Search for the cell housing the specified text and yield its [x, y] center coordinate. 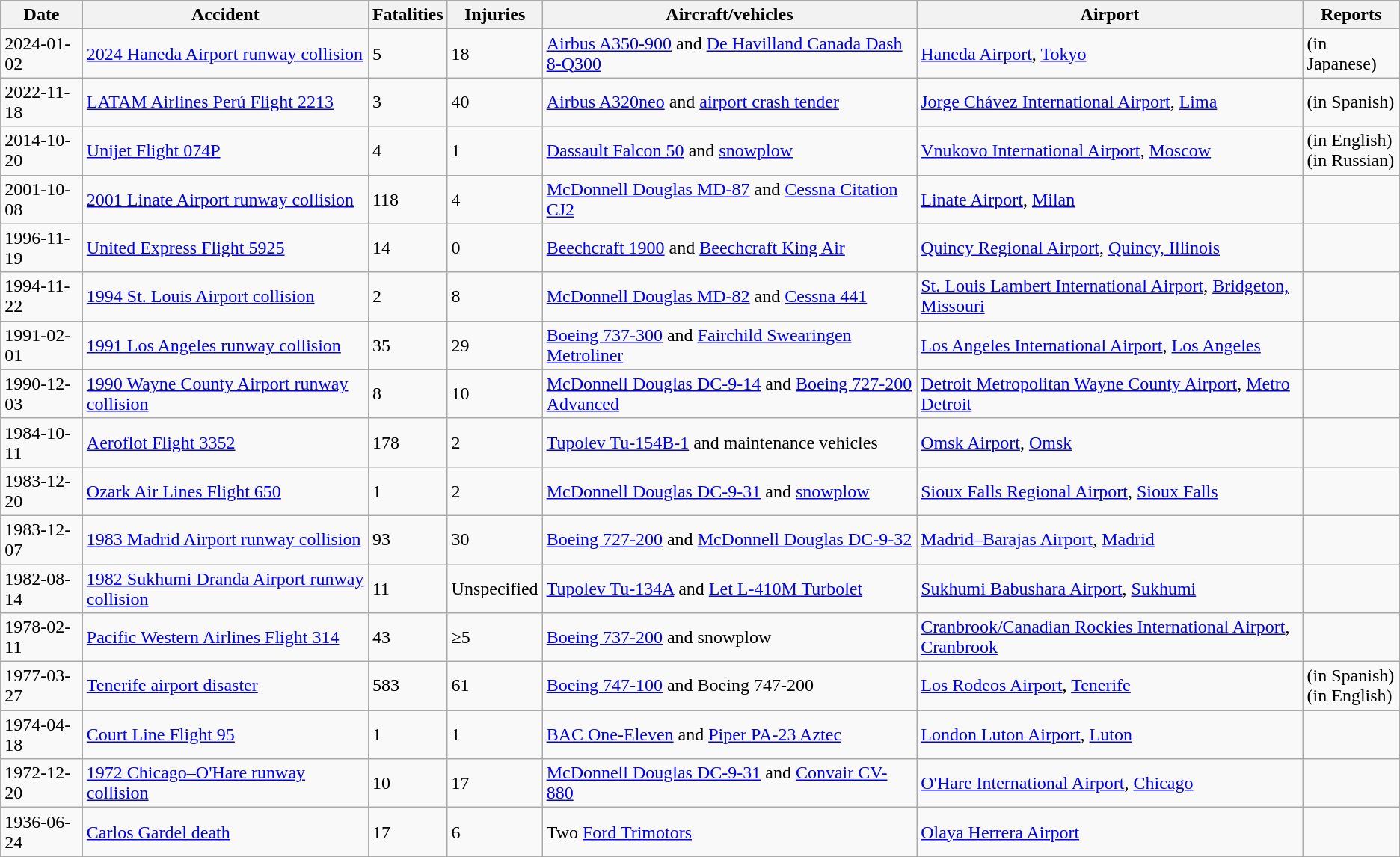
2014-10-20 [42, 151]
3 [408, 102]
1982-08-14 [42, 588]
(in Spanish) (in English) [1351, 686]
2022-11-18 [42, 102]
Tupolev Tu-154B-1 and maintenance vehicles [730, 443]
0 [495, 248]
BAC One-Eleven and Piper PA-23 Aztec [730, 734]
18 [495, 54]
93 [408, 540]
Two Ford Trimotors [730, 832]
Quincy Regional Airport, Quincy, Illinois [1110, 248]
6 [495, 832]
McDonnell Douglas DC-9-14 and Boeing 727-200 Advanced [730, 393]
Haneda Airport, Tokyo [1110, 54]
Jorge Chávez International Airport, Lima [1110, 102]
43 [408, 637]
United Express Flight 5925 [225, 248]
14 [408, 248]
Airport [1110, 15]
Tupolev Tu-134A and Let L-410M Turbolet [730, 588]
Linate Airport, Milan [1110, 199]
(in English) (in Russian) [1351, 151]
1990-12-03 [42, 393]
1983-12-20 [42, 491]
1991 Los Angeles runway collision [225, 345]
Date [42, 15]
40 [495, 102]
Injuries [495, 15]
Beechcraft 1900 and Beechcraft King Air [730, 248]
Cranbrook/Canadian Rockies International Airport, Cranbrook [1110, 637]
≥5 [495, 637]
1983 Madrid Airport runway collision [225, 540]
Olaya Herrera Airport [1110, 832]
Boeing 737-200 and snowplow [730, 637]
Court Line Flight 95 [225, 734]
Ozark Air Lines Flight 650 [225, 491]
Carlos Gardel death [225, 832]
Aeroflot Flight 3352 [225, 443]
61 [495, 686]
1994 St. Louis Airport collision [225, 296]
Vnukovo International Airport, Moscow [1110, 151]
2024 Haneda Airport runway collision [225, 54]
30 [495, 540]
Fatalities [408, 15]
Sioux Falls Regional Airport, Sioux Falls [1110, 491]
(in Japanese) [1351, 54]
LATAM Airlines Perú Flight 2213 [225, 102]
1977-03-27 [42, 686]
1983-12-07 [42, 540]
McDonnell Douglas MD-82 and Cessna 441 [730, 296]
1984-10-11 [42, 443]
35 [408, 345]
London Luton Airport, Luton [1110, 734]
118 [408, 199]
Los Angeles International Airport, Los Angeles [1110, 345]
1982 Sukhumi Dranda Airport runway collision [225, 588]
1990 Wayne County Airport runway collision [225, 393]
1972 Chicago–O'Hare runway collision [225, 784]
1974-04-18 [42, 734]
McDonnell Douglas MD-87 and Cessna Citation CJ2 [730, 199]
Madrid–Barajas Airport, Madrid [1110, 540]
Dassault Falcon 50 and snowplow [730, 151]
O'Hare International Airport, Chicago [1110, 784]
Tenerife airport disaster [225, 686]
Sukhumi Babushara Airport, Sukhumi [1110, 588]
5 [408, 54]
McDonnell Douglas DC-9-31 and Convair CV-880 [730, 784]
Boeing 727-200 and McDonnell Douglas DC-9-32 [730, 540]
Aircraft/vehicles [730, 15]
11 [408, 588]
583 [408, 686]
1991-02-01 [42, 345]
Unspecified [495, 588]
1996-11-19 [42, 248]
St. Louis Lambert International Airport, Bridgeton, Missouri [1110, 296]
Airbus A350-900 and De Havilland Canada Dash 8-Q300 [730, 54]
Boeing 737-300 and Fairchild Swearingen Metroliner [730, 345]
(in Spanish) [1351, 102]
Boeing 747-100 and Boeing 747-200 [730, 686]
2001-10-08 [42, 199]
Reports [1351, 15]
McDonnell Douglas DC-9-31 and snowplow [730, 491]
Los Rodeos Airport, Tenerife [1110, 686]
Unijet Flight 074P [225, 151]
1936-06-24 [42, 832]
1978-02-11 [42, 637]
1972-12-20 [42, 784]
Detroit Metropolitan Wayne County Airport, Metro Detroit [1110, 393]
Pacific Western Airlines Flight 314 [225, 637]
Airbus A320neo and airport crash tender [730, 102]
Omsk Airport, Omsk [1110, 443]
29 [495, 345]
Accident [225, 15]
1994-11-22 [42, 296]
2024-01-02 [42, 54]
2001 Linate Airport runway collision [225, 199]
178 [408, 443]
